Output the [X, Y] coordinate of the center of the cell containing the given text.  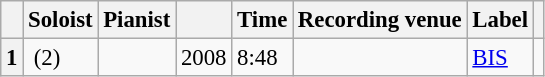
(2) [60, 58]
Label [500, 20]
Time [262, 20]
8:48 [262, 58]
Pianist [137, 20]
1 [12, 58]
Recording venue [380, 20]
Soloist [60, 20]
2008 [204, 58]
BIS [500, 58]
